Provide the [X, Y] coordinate of the cell's center where the given text is located.  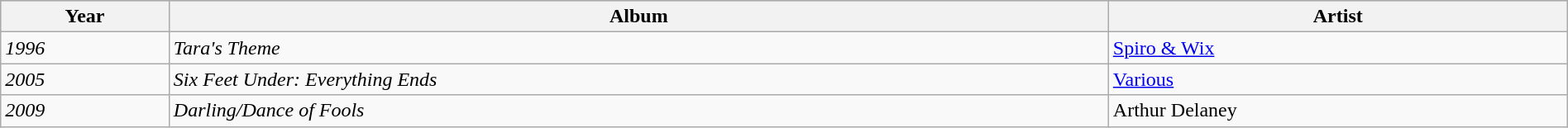
Album [638, 17]
2009 [85, 111]
Six Feet Under: Everything Ends [638, 79]
Arthur Delaney [1338, 111]
Spiro & Wix [1338, 48]
Artist [1338, 17]
Tara's Theme [638, 48]
2005 [85, 79]
Various [1338, 79]
1996 [85, 48]
Year [85, 17]
Darling/Dance of Fools [638, 111]
